Pinpoint the cell where the given text exists, returning its (X, Y) midpoint coordinate. 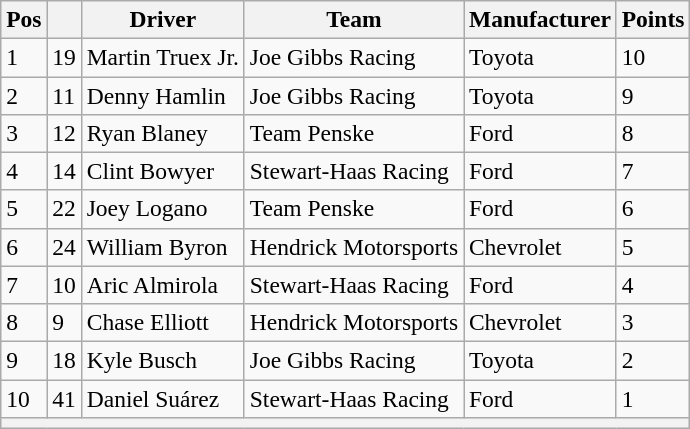
24 (64, 247)
Points (653, 19)
Pos (24, 19)
12 (64, 133)
William Byron (162, 247)
Daniel Suárez (162, 398)
Aric Almirola (162, 285)
Kyle Busch (162, 360)
Chase Elliott (162, 322)
19 (64, 57)
11 (64, 95)
22 (64, 209)
Ryan Blaney (162, 133)
Denny Hamlin (162, 95)
14 (64, 171)
Joey Logano (162, 209)
18 (64, 360)
Driver (162, 19)
41 (64, 398)
Clint Bowyer (162, 171)
Team (354, 19)
Martin Truex Jr. (162, 57)
Manufacturer (540, 19)
